Return the [X, Y] coordinate for the center point of the cell that contains the specified text.  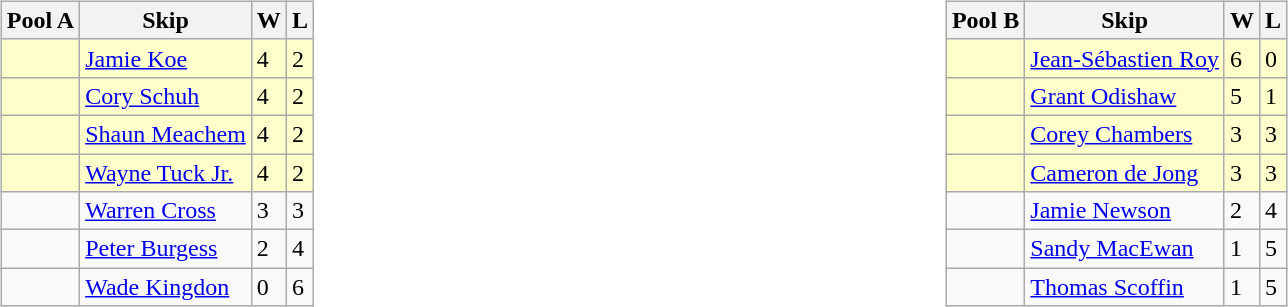
Grant Odishaw [1125, 96]
Wade Kingdon [166, 287]
Jean-Sébastien Roy [1125, 58]
Thomas Scoffin [1125, 287]
Shaun Meachem [166, 134]
Warren Cross [166, 211]
Cory Schuh [166, 96]
Jamie Koe [166, 58]
Pool B [985, 20]
Jamie Newson [1125, 211]
Peter Burgess [166, 249]
Corey Chambers [1125, 134]
Pool A [40, 20]
Wayne Tuck Jr. [166, 173]
Cameron de Jong [1125, 173]
Sandy MacEwan [1125, 249]
